Identify which cell holds the provided text, then report its [x, y] central coordinate. 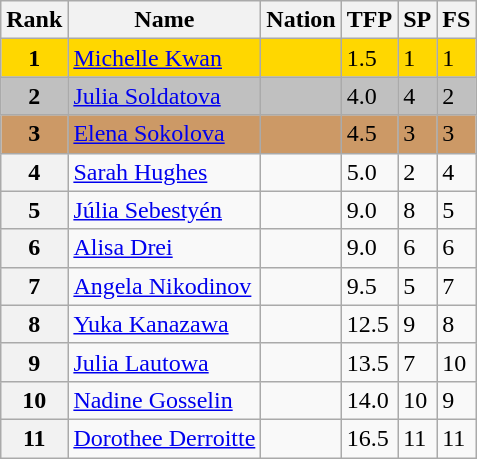
SP [418, 20]
Dorothee Derroitte [164, 438]
1.5 [369, 58]
Michelle Kwan [164, 58]
16.5 [369, 438]
4.0 [369, 96]
Nation [301, 20]
Julia Lautowa [164, 362]
Angela Nikodinov [164, 286]
4.5 [369, 134]
Julia Soldatova [164, 96]
13.5 [369, 362]
Nadine Gosselin [164, 400]
Name [164, 20]
Júlia Sebestyén [164, 210]
12.5 [369, 324]
FS [456, 20]
Alisa Drei [164, 248]
TFP [369, 20]
Sarah Hughes [164, 172]
9.5 [369, 286]
Yuka Kanazawa [164, 324]
5.0 [369, 172]
Rank [34, 20]
Elena Sokolova [164, 134]
14.0 [369, 400]
